From the cell containing the given text, extract its center point as (x, y) coordinate. 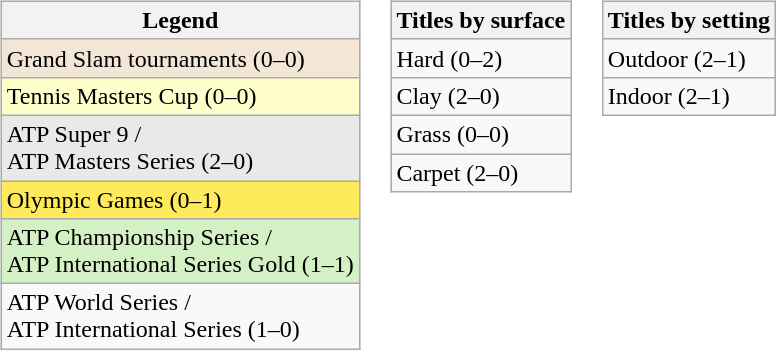
Carpet (2–0) (481, 173)
ATP Super 9 /ATP Masters Series (2–0) (180, 148)
Tennis Masters Cup (0–0) (180, 96)
Olympic Games (0–1) (180, 199)
Titles by surface (481, 20)
Legend (180, 20)
Grand Slam tournaments (0–0) (180, 58)
ATP Championship Series /ATP International Series Gold (1–1) (180, 252)
Titles by setting (688, 20)
Grass (0–0) (481, 134)
ATP World Series /ATP International Series (1–0) (180, 316)
Clay (2–0) (481, 96)
Outdoor (2–1) (688, 58)
Indoor (2–1) (688, 96)
Hard (0–2) (481, 58)
